Detect which cell encompasses the target text, then output its [X, Y] center coordinate. 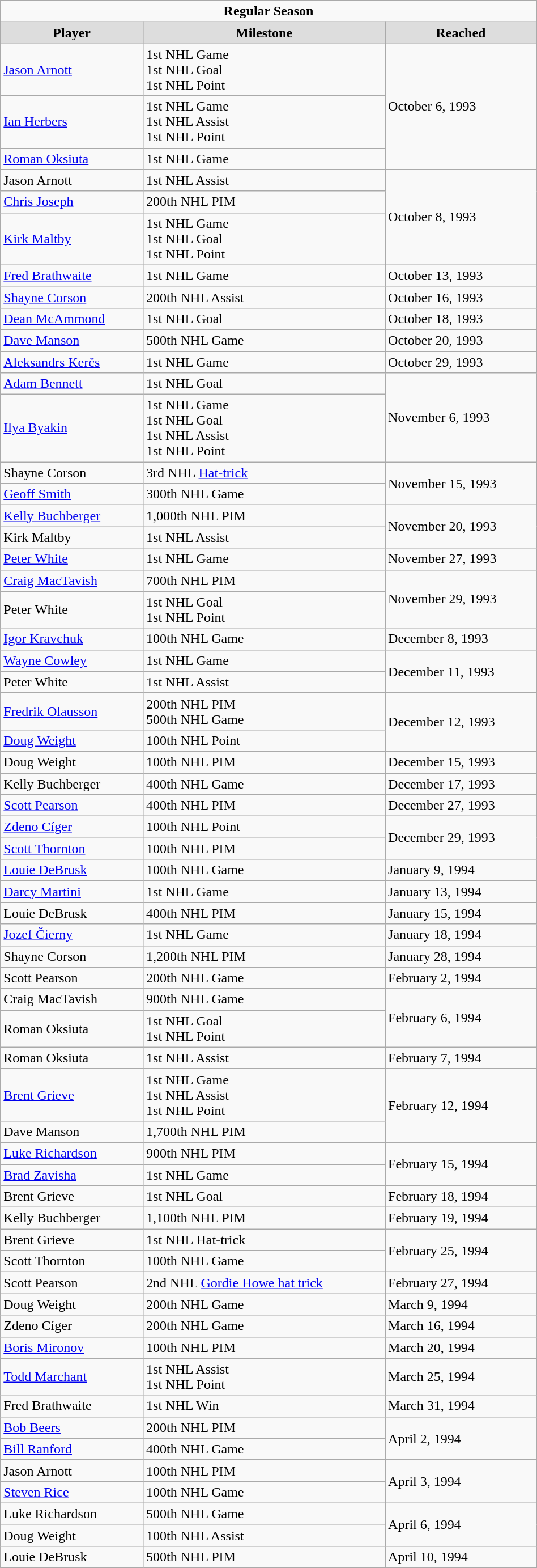
Chris Joseph [72, 202]
900th NHL PIM [264, 1153]
Boris Mironov [72, 1347]
December 17, 1993 [461, 784]
October 16, 1993 [461, 297]
Todd Marchant [72, 1376]
1,100th NHL PIM [264, 1218]
1,200th NHL PIM [264, 956]
December 15, 1993 [461, 762]
November 20, 1993 [461, 527]
Reached [461, 33]
February 15, 1994 [461, 1164]
Bill Ranford [72, 1449]
February 19, 1994 [461, 1218]
Darcy Martini [72, 892]
100th NHL Assist [264, 1536]
November 27, 1993 [461, 559]
Geoff Smith [72, 494]
Milestone [264, 33]
700th NHL PIM [264, 580]
Fredrik Olausson [72, 711]
Dean McAmmond [72, 319]
February 18, 1994 [461, 1197]
November 6, 1993 [461, 417]
3rd NHL Hat-trick [264, 473]
December 27, 1993 [461, 806]
Player [72, 33]
Regular Season [268, 11]
October 18, 1993 [461, 319]
October 13, 1993 [461, 276]
1st NHL Game1st NHL Goal1st NHL Assist1st NHL Point [264, 429]
February 27, 1994 [461, 1283]
November 15, 1993 [461, 484]
February 12, 1994 [461, 1105]
March 25, 1994 [461, 1376]
October 6, 1993 [461, 107]
200th NHL PIM500th NHL Game [264, 711]
February 6, 1994 [461, 1018]
1st NHL Win [264, 1406]
Wayne Cowley [72, 660]
200th NHL Assist [264, 297]
500th NHL PIM [264, 1557]
1,000th NHL PIM [264, 516]
1,700th NHL PIM [264, 1131]
January 13, 1994 [461, 892]
March 16, 1994 [461, 1326]
900th NHL Game [264, 999]
February 25, 1994 [461, 1251]
December 11, 1993 [461, 671]
Ilya Byakin [72, 429]
Adam Bennett [72, 384]
October 8, 1993 [461, 217]
April 2, 1994 [461, 1438]
300th NHL Game [264, 494]
October 29, 1993 [461, 362]
2nd NHL Gordie Howe hat trick [264, 1283]
March 9, 1994 [461, 1304]
1st NHL Hat-trick [264, 1240]
December 29, 1993 [461, 838]
Aleksandrs Kerčs [72, 362]
Jozef Čierny [72, 935]
December 8, 1993 [461, 639]
December 12, 1993 [461, 722]
April 6, 1994 [461, 1524]
January 18, 1994 [461, 935]
February 7, 1994 [461, 1058]
February 2, 1994 [461, 978]
November 29, 1993 [461, 599]
April 10, 1994 [461, 1557]
January 28, 1994 [461, 956]
January 9, 1994 [461, 870]
October 20, 1993 [461, 340]
January 15, 1994 [461, 913]
Igor Kravchuk [72, 639]
Ian Herbers [72, 122]
March 31, 1994 [461, 1406]
March 20, 1994 [461, 1347]
Steven Rice [72, 1492]
Bob Beers [72, 1427]
1st NHL Assist1st NHL Point [264, 1376]
April 3, 1994 [461, 1481]
Brad Zavisha [72, 1175]
